Output the [x, y] coordinate of the center of the cell containing the given text.  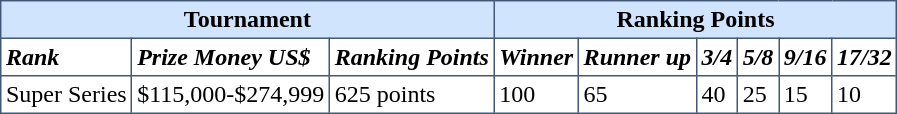
10 [864, 95]
15 [806, 95]
Tournament [248, 20]
40 [716, 95]
$115,000-$274,999 [231, 95]
Rank [66, 57]
Runner up [637, 57]
9/16 [806, 57]
625 points [412, 95]
Super Series [66, 95]
17/32 [864, 57]
5/8 [758, 57]
65 [637, 95]
100 [536, 95]
Winner [536, 57]
Prize Money US$ [231, 57]
3/4 [716, 57]
25 [758, 95]
